Determine the [x, y] coordinate at the center of the cell enclosing the given text.  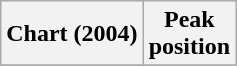
Peakposition [189, 34]
Chart (2004) [72, 34]
